Output the (x, y) coordinate of the center of the cell containing the given text.  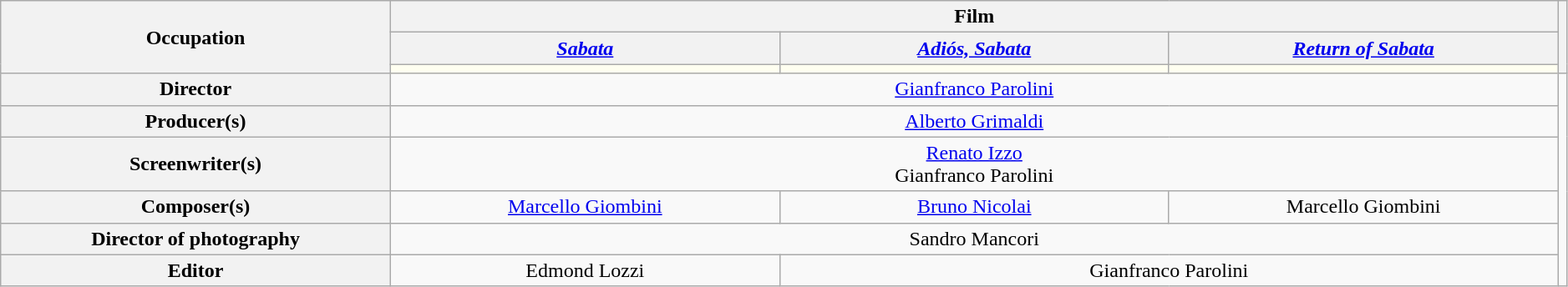
Edmond Lozzi (585, 270)
Composer(s) (195, 207)
Sabata (585, 48)
Sandro Mancori (974, 239)
Editor (195, 270)
Alberto Grimaldi (974, 121)
Screenwriter(s) (195, 164)
Adiós, Sabata (974, 48)
Renato IzzoGianfranco Parolini (974, 164)
Occupation (195, 37)
Bruno Nicolai (974, 207)
Return of Sabata (1363, 48)
Film (974, 17)
Director (195, 89)
Director of photography (195, 239)
Producer(s) (195, 121)
